Provide the (x, y) coordinate of the cell's center where the given text is located.  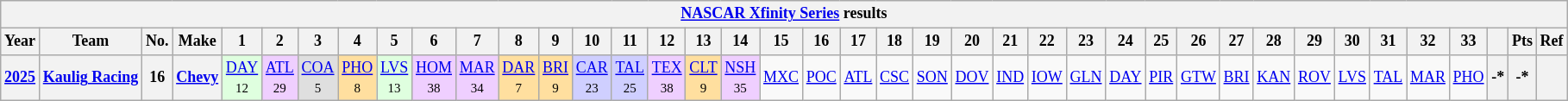
HOM38 (435, 78)
33 (1468, 41)
LVS13 (395, 78)
29 (1314, 41)
PHO (1468, 78)
11 (630, 41)
GTW (1199, 78)
DAR7 (519, 78)
1 (241, 41)
17 (858, 41)
CSC (895, 78)
NSH35 (740, 78)
24 (1126, 41)
KAN (1274, 78)
10 (592, 41)
BRI (1237, 78)
MXC (781, 78)
31 (1388, 41)
30 (1352, 41)
COA5 (317, 78)
8 (519, 41)
GLN (1086, 78)
PIR (1161, 78)
POC (821, 78)
25 (1161, 41)
TAL25 (630, 78)
CLT9 (704, 78)
23 (1086, 41)
26 (1199, 41)
Kaulig Racing (90, 78)
CAR23 (592, 78)
ROV (1314, 78)
IND (1011, 78)
ATL (858, 78)
2 (280, 41)
21 (1011, 41)
6 (435, 41)
DAY12 (241, 78)
13 (704, 41)
27 (1237, 41)
TEX38 (667, 78)
28 (1274, 41)
PHO8 (357, 78)
ATL29 (280, 78)
DAY (1126, 78)
14 (740, 41)
DOV (972, 78)
Chevy (198, 78)
4 (357, 41)
32 (1428, 41)
Ref (1552, 41)
MAR34 (477, 78)
No. (157, 41)
3 (317, 41)
7 (477, 41)
SON (931, 78)
20 (972, 41)
15 (781, 41)
TAL (1388, 78)
9 (555, 41)
22 (1047, 41)
19 (931, 41)
BRI9 (555, 78)
2025 (21, 78)
Team (90, 41)
5 (395, 41)
Pts (1523, 41)
18 (895, 41)
NASCAR Xfinity Series results (784, 14)
Year (21, 41)
12 (667, 41)
LVS (1352, 78)
Make (198, 41)
MAR (1428, 78)
IOW (1047, 78)
